Pinpoint the cell where the given text exists, returning its [X, Y] midpoint coordinate. 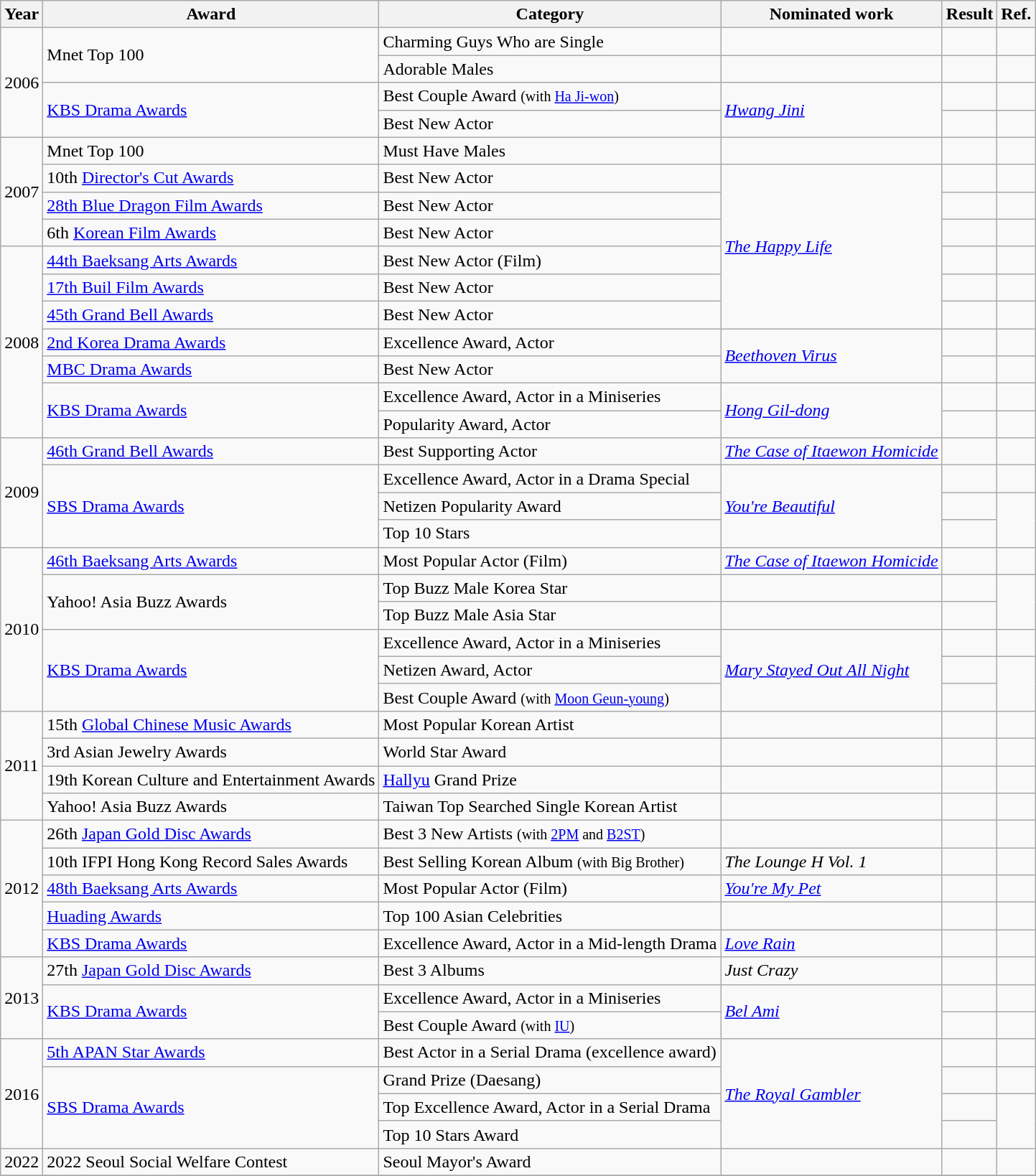
Year [22, 14]
Best Couple Award (with Ha Ji-won) [550, 96]
Excellence Award, Actor [550, 342]
15th Global Chinese Music Awards [211, 724]
Seoul Mayor's Award [550, 1162]
2009 [22, 493]
10th Director's Cut Awards [211, 178]
46th Grand Bell Awards [211, 452]
Hallyu Grand Prize [550, 779]
Best New Actor (Film) [550, 260]
Best 3 New Artists (with 2PM and B2ST) [550, 834]
Category [550, 14]
Hwang Jini [831, 110]
46th Baeksang Arts Awards [211, 561]
Top Buzz Male Korea Star [550, 588]
Must Have Males [550, 151]
3rd Asian Jewelry Awards [211, 752]
Beethoven Virus [831, 356]
48th Baeksang Arts Awards [211, 889]
2006 [22, 83]
Taiwan Top Searched Single Korean Artist [550, 807]
2011 [22, 765]
26th Japan Gold Disc Awards [211, 834]
The Royal Gambler [831, 1093]
Top Excellence Award, Actor in a Serial Drama [550, 1107]
Most Popular Korean Artist [550, 724]
Best Couple Award (with Moon Geun-young) [550, 697]
Top 100 Asian Celebrities [550, 916]
6th Korean Film Awards [211, 233]
28th Blue Dragon Film Awards [211, 205]
Best Actor in a Serial Drama (excellence award) [550, 1053]
27th Japan Gold Disc Awards [211, 971]
Award [211, 14]
Best 3 Albums [550, 971]
Top 10 Stars Award [550, 1134]
Hong Gil-dong [831, 411]
Just Crazy [831, 971]
2007 [22, 192]
Best Couple Award (with IU) [550, 1025]
Netizen Popularity Award [550, 506]
Charming Guys Who are Single [550, 42]
5th APAN Star Awards [211, 1053]
45th Grand Bell Awards [211, 314]
2008 [22, 342]
Best Selling Korean Album (with Big Brother) [550, 862]
Result [969, 14]
2012 [22, 889]
2010 [22, 629]
10th IFPI Hong Kong Record Sales Awards [211, 862]
Excellence Award, Actor in a Drama Special [550, 479]
Nominated work [831, 14]
2022 Seoul Social Welfare Contest [211, 1162]
The Happy Life [831, 246]
Best Supporting Actor [550, 452]
You're My Pet [831, 889]
2nd Korea Drama Awards [211, 342]
17th Buil Film Awards [211, 287]
You're Beautiful [831, 506]
The Lounge H Vol. 1 [831, 862]
MBC Drama Awards [211, 370]
44th Baeksang Arts Awards [211, 260]
Huading Awards [211, 916]
World Star Award [550, 752]
2013 [22, 998]
Popularity Award, Actor [550, 424]
2022 [22, 1162]
Adorable Males [550, 69]
Bel Ami [831, 1012]
19th Korean Culture and Entertainment Awards [211, 779]
Mary Stayed Out All Night [831, 670]
Ref. [1017, 14]
Love Rain [831, 943]
Top Buzz Male Asia Star [550, 615]
Netizen Award, Actor [550, 670]
Excellence Award, Actor in a Mid-length Drama [550, 943]
2016 [22, 1093]
Top 10 Stars [550, 533]
Grand Prize (Daesang) [550, 1080]
